Scan for the cell matching the given text and deliver its (x, y) coordinate at center. 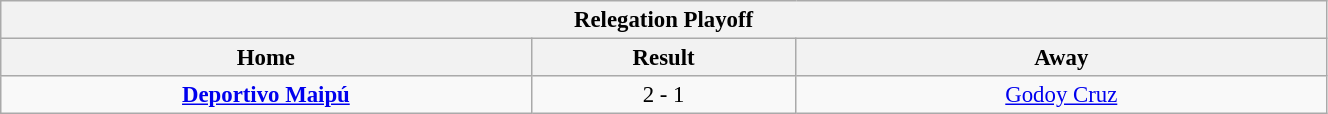
Relegation Playoff (664, 20)
Away (1061, 58)
2 - 1 (664, 95)
Deportivo Maipú (266, 95)
Home (266, 58)
Result (664, 58)
Godoy Cruz (1061, 95)
